Determine the [x, y] coordinate at the center of the cell enclosing the given text.  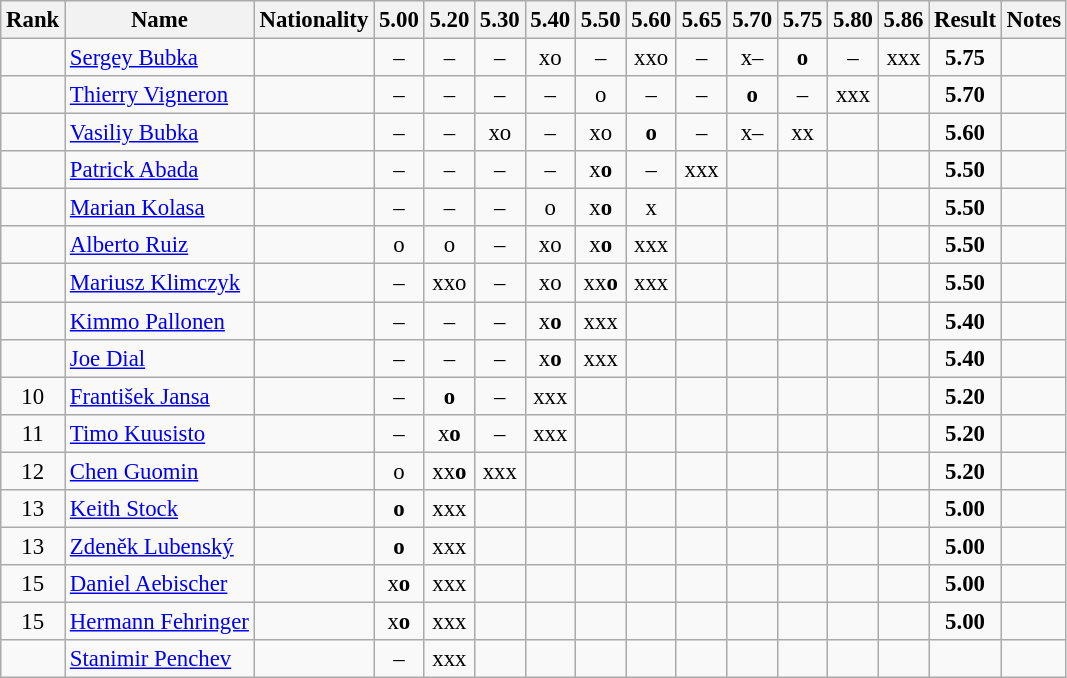
x [651, 208]
Name [160, 20]
5.86 [903, 20]
Kimmo Pallonen [160, 321]
Keith Stock [160, 509]
xx [802, 133]
Vasiliy Bubka [160, 133]
Thierry Vigneron [160, 95]
František Jansa [160, 396]
Patrick Abada [160, 170]
Timo Kuusisto [160, 433]
Alberto Ruiz [160, 245]
Joe Dial [160, 358]
Stanimir Penchev [160, 659]
12 [33, 471]
Marian Kolasa [160, 208]
5.65 [701, 20]
Daniel Aebischer [160, 584]
5.80 [853, 20]
Mariusz Klimczyk [160, 283]
Zdeněk Lubenský [160, 546]
Nationality [314, 20]
Hermann Fehringer [160, 621]
11 [33, 433]
Sergey Bubka [160, 58]
10 [33, 396]
Rank [33, 20]
Notes [1034, 20]
5.30 [500, 20]
Result [966, 20]
Chen Guomin [160, 471]
